For the text-containing cell, return its midpoint in [X, Y] coordinate format. 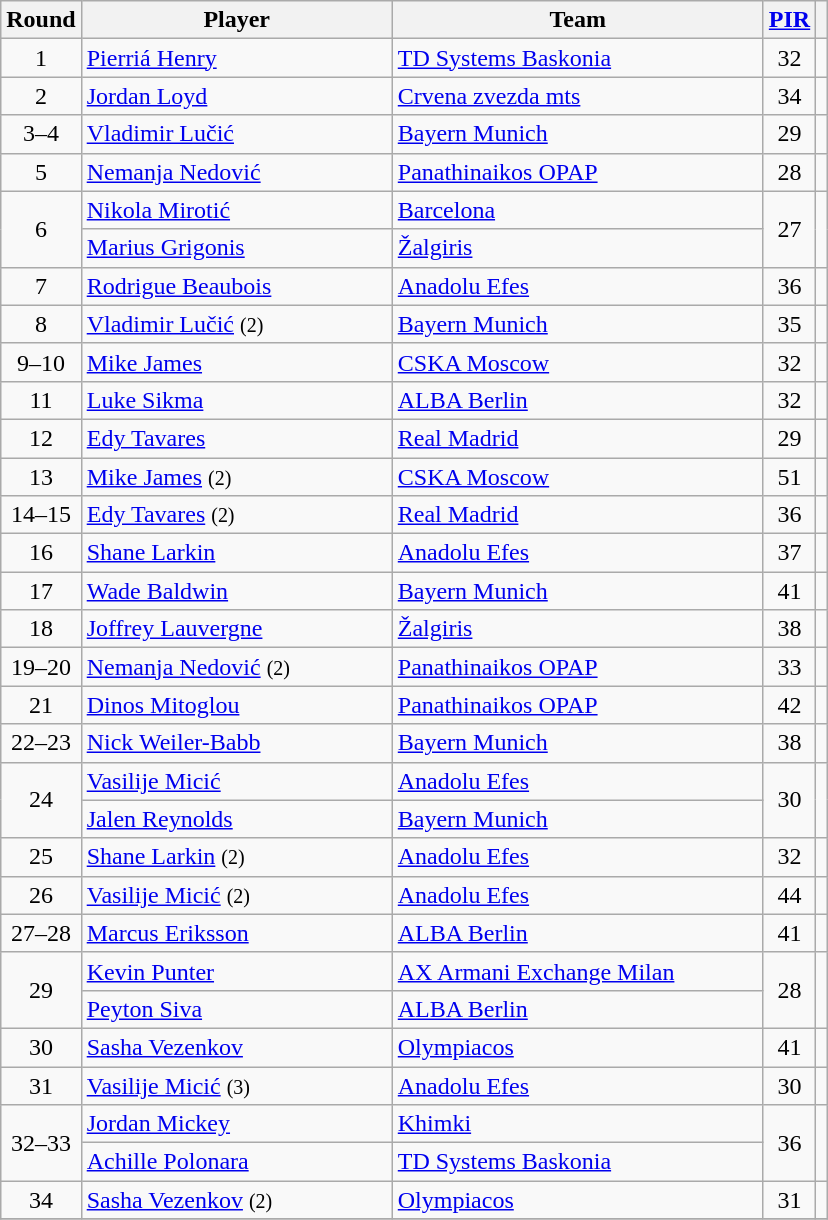
2 [41, 96]
35 [789, 324]
Joffrey Lauvergne [236, 629]
AX Armani Exchange Milan [578, 971]
37 [789, 553]
Nikola Mirotić [236, 210]
Mike James [236, 362]
33 [789, 667]
Nick Weiler-Babb [236, 743]
Vasilije Micić (2) [236, 895]
12 [41, 438]
22–23 [41, 743]
8 [41, 324]
16 [41, 553]
44 [789, 895]
Jordan Loyd [236, 96]
Nemanja Nedović [236, 172]
51 [789, 477]
Sasha Vezenkov (2) [236, 1200]
14–15 [41, 515]
Player [236, 20]
Shane Larkin [236, 553]
7 [41, 286]
25 [41, 857]
Vasilije Micić (3) [236, 1085]
42 [789, 705]
Marius Grigonis [236, 248]
Shane Larkin (2) [236, 857]
5 [41, 172]
Marcus Eriksson [236, 933]
Edy Tavares [236, 438]
27–28 [41, 933]
Mike James (2) [236, 477]
Crvena zvezda mts [578, 96]
9–10 [41, 362]
21 [41, 705]
Vladimir Lučić [236, 134]
19–20 [41, 667]
PIR [789, 20]
24 [41, 800]
11 [41, 400]
Achille Polonara [236, 1162]
Edy Tavares (2) [236, 515]
Pierriá Henry [236, 58]
26 [41, 895]
27 [789, 229]
Jalen Reynolds [236, 819]
Peyton Siva [236, 1009]
Jordan Mickey [236, 1124]
Nemanja Nedović (2) [236, 667]
Vladimir Lučić (2) [236, 324]
Team [578, 20]
18 [41, 629]
Round [41, 20]
Vasilije Micić [236, 781]
Rodrigue Beaubois [236, 286]
Luke Sikma [236, 400]
13 [41, 477]
Wade Baldwin [236, 591]
32–33 [41, 1143]
Kevin Punter [236, 971]
Dinos Mitoglou [236, 705]
6 [41, 229]
Barcelona [578, 210]
3–4 [41, 134]
17 [41, 591]
Khimki [578, 1124]
1 [41, 58]
Sasha Vezenkov [236, 1047]
